Output the [x, y] coordinate of the center of the cell containing the given text.  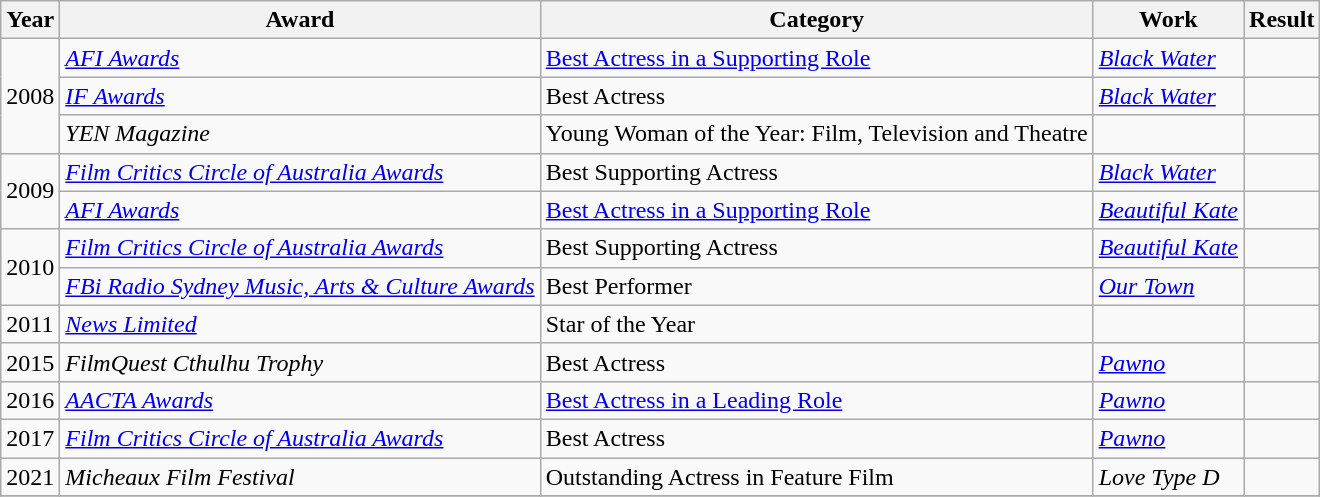
2008 [30, 96]
Work [1168, 20]
Micheaux Film Festival [300, 477]
Best Actress in a Leading Role [816, 400]
IF Awards [300, 96]
Young Woman of the Year: Film, Television and Theatre [816, 134]
Star of the Year [816, 324]
2010 [30, 267]
Outstanding Actress in Feature Film [816, 477]
Our Town [1168, 286]
Result [1282, 20]
2011 [30, 324]
2017 [30, 438]
News Limited [300, 324]
Love Type D [1168, 477]
2015 [30, 362]
2009 [30, 191]
Category [816, 20]
Best Performer [816, 286]
2016 [30, 400]
2021 [30, 477]
Award [300, 20]
FilmQuest Cthulhu Trophy [300, 362]
FBi Radio Sydney Music, Arts & Culture Awards [300, 286]
Year [30, 20]
YEN Magazine [300, 134]
AACTA Awards [300, 400]
